Identify which cell holds the provided text, then report its (X, Y) central coordinate. 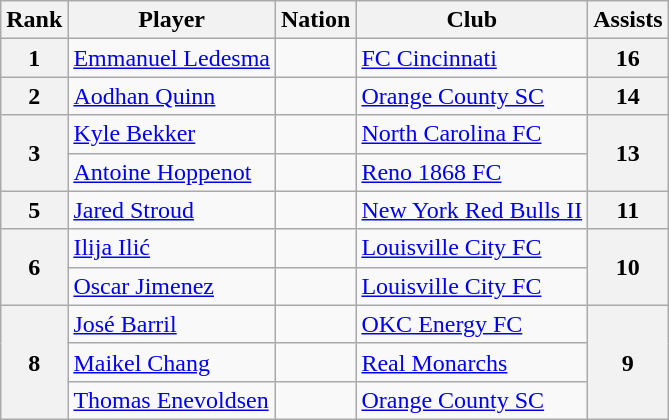
Nation (316, 20)
2 (34, 96)
Assists (628, 20)
New York Red Bulls II (472, 210)
Kyle Bekker (172, 134)
10 (628, 267)
Maikel Chang (172, 362)
Thomas Enevoldsen (172, 400)
11 (628, 210)
FC Cincinnati (472, 58)
8 (34, 362)
Antoine Hoppenot (172, 172)
14 (628, 96)
Aodhan Quinn (172, 96)
13 (628, 153)
North Carolina FC (472, 134)
Club (472, 20)
Rank (34, 20)
Emmanuel Ledesma (172, 58)
Ilija Ilić (172, 248)
3 (34, 153)
Jared Stroud (172, 210)
5 (34, 210)
Reno 1868 FC (472, 172)
Player (172, 20)
6 (34, 267)
José Barril (172, 324)
Oscar Jimenez (172, 286)
1 (34, 58)
9 (628, 362)
Real Monarchs (472, 362)
OKC Energy FC (472, 324)
16 (628, 58)
